Scan for the cell matching the given text and deliver its (x, y) coordinate at center. 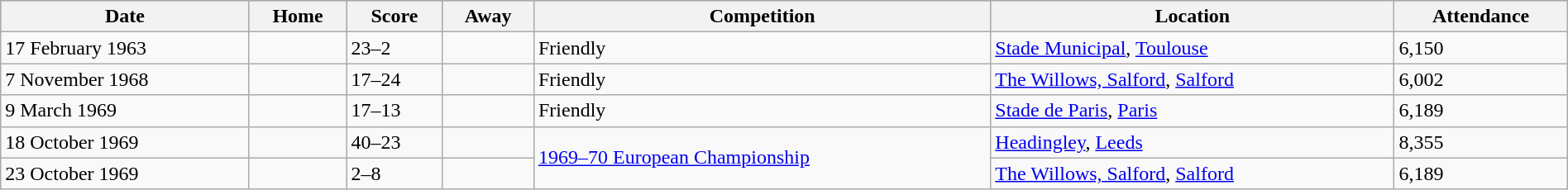
2–8 (394, 173)
Date (125, 17)
6,150 (1480, 48)
Home (298, 17)
Headingley, Leeds (1193, 142)
Location (1193, 17)
Score (394, 17)
Stade Municipal, Toulouse (1193, 48)
17–24 (394, 79)
23–2 (394, 48)
7 November 1968 (125, 79)
6,002 (1480, 79)
40–23 (394, 142)
18 October 1969 (125, 142)
23 October 1969 (125, 173)
17–13 (394, 111)
Attendance (1480, 17)
1969–70 European Championship (762, 158)
9 March 1969 (125, 111)
8,355 (1480, 142)
17 February 1963 (125, 48)
Stade de Paris, Paris (1193, 111)
Competition (762, 17)
Away (488, 17)
